Detect which cell encompasses the target text, then output its [X, Y] center coordinate. 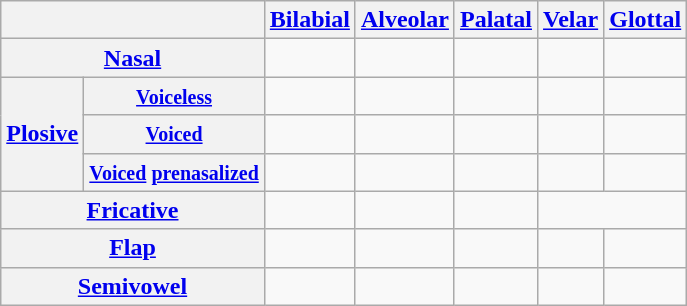
Palatal [496, 20]
Glottal [646, 20]
Velar [571, 20]
Fricative [133, 210]
Voiced [174, 134]
Plosive [42, 134]
Bilabial [310, 20]
Semivowel [133, 286]
Voiced prenasalized [174, 172]
Flap [133, 248]
Nasal [133, 58]
Alveolar [404, 20]
Voiceless [174, 96]
